Return [X, Y] of the center of cell containing provided text 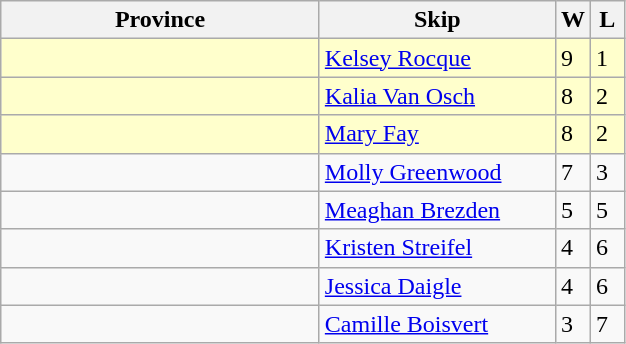
Molly Greenwood [437, 172]
Skip [437, 20]
Meaghan Brezden [437, 210]
L [607, 20]
1 [607, 58]
W [572, 20]
9 [572, 58]
Province [160, 20]
Kalia Van Osch [437, 96]
Kelsey Rocque [437, 58]
Mary Fay [437, 134]
Jessica Daigle [437, 286]
Kristen Streifel [437, 248]
Camille Boisvert [437, 324]
